Detect which cell encompasses the target text, then output its [x, y] center coordinate. 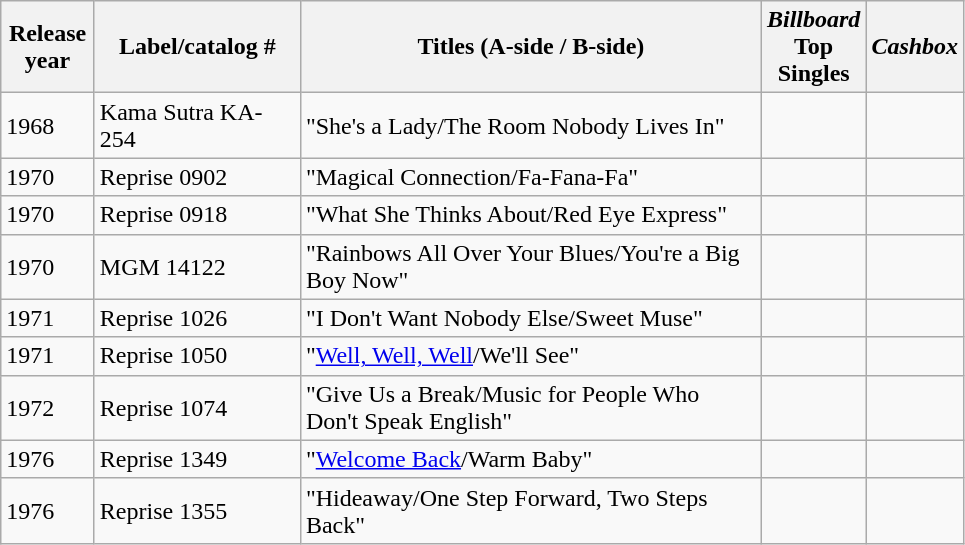
Reprise 1050 [197, 356]
"She's a Lady/The Room Nobody Lives In" [530, 126]
Reprise 1355 [197, 510]
Label/catalog # [197, 47]
"Well, Well, Well/We'll See" [530, 356]
"Rainbows All Over Your Blues/You're a Big Boy Now" [530, 266]
MGM 14122 [197, 266]
"Give Us a Break/Music for People Who Don't Speak English" [530, 408]
Kama Sutra KA-254 [197, 126]
"Hideaway/One Step Forward, Two Steps Back" [530, 510]
1968 [48, 126]
1972 [48, 408]
"I Don't Want Nobody Else/Sweet Muse" [530, 318]
Reprise 0918 [197, 215]
Cashbox [915, 47]
Release year [48, 47]
Reprise 0902 [197, 177]
"Welcome Back/Warm Baby" [530, 459]
Billboard Top Singles [813, 47]
"Magical Connection/Fa-Fana-Fa" [530, 177]
Titles (A-side / B-side) [530, 47]
Reprise 1074 [197, 408]
Reprise 1349 [197, 459]
Reprise 1026 [197, 318]
"What She Thinks About/Red Eye Express" [530, 215]
